Extract the (X, Y) coordinate from the center of the cell holding the provided text.  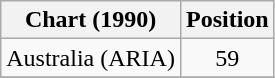
Australia (ARIA) (91, 58)
Position (227, 20)
Chart (1990) (91, 20)
59 (227, 58)
